Extract the [X, Y] coordinate from the center of the cell holding the provided text.  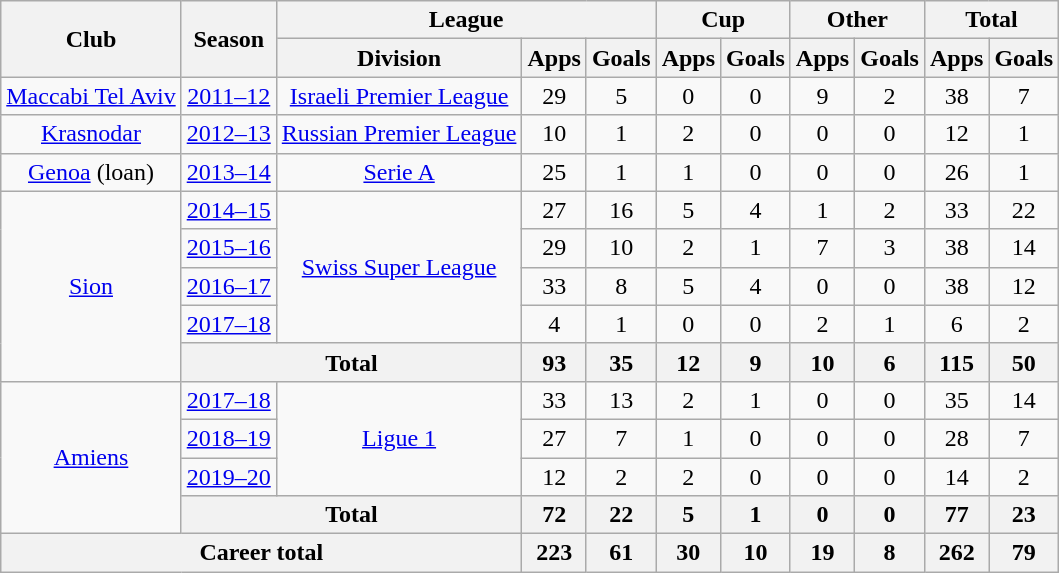
2012–13 [228, 134]
23 [1024, 515]
Club [91, 39]
2016–17 [228, 286]
Division [399, 58]
93 [554, 362]
25 [554, 172]
Swiss Super League [399, 267]
2013–14 [228, 172]
3 [890, 248]
League [466, 20]
61 [621, 553]
223 [554, 553]
2015–16 [228, 248]
262 [956, 553]
50 [1024, 362]
Israeli Premier League [399, 96]
77 [956, 515]
Russian Premier League [399, 134]
2011–12 [228, 96]
16 [621, 210]
Genoa (loan) [91, 172]
72 [554, 515]
Career total [262, 553]
Sion [91, 286]
26 [956, 172]
Maccabi Tel Aviv [91, 96]
2018–19 [228, 438]
Serie A [399, 172]
Season [228, 39]
79 [1024, 553]
28 [956, 438]
Ligue 1 [399, 438]
2019–20 [228, 477]
Krasnodar [91, 134]
13 [621, 400]
115 [956, 362]
30 [688, 553]
Amiens [91, 457]
2014–15 [228, 210]
Other [857, 20]
19 [822, 553]
Cup [723, 20]
